Detect which cell encompasses the target text, then output its (x, y) center coordinate. 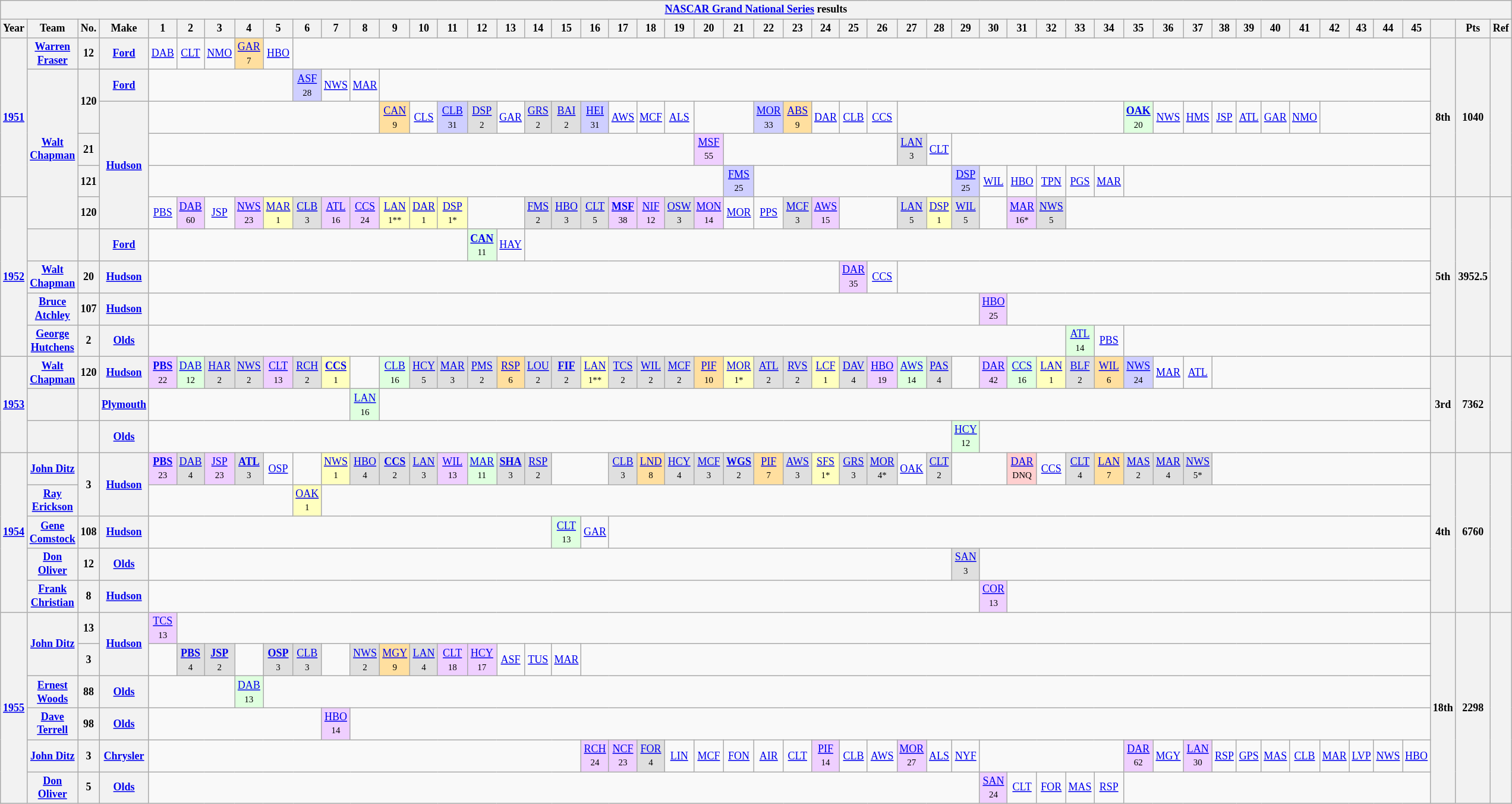
22 (768, 29)
ATL 2 (768, 373)
28 (939, 29)
DSP 1 (939, 213)
CAN 11 (482, 245)
1955 (14, 708)
DAR 42 (994, 373)
Ref (1501, 29)
15 (566, 29)
MGY 9 (395, 660)
CCS 2 (395, 469)
DAB 60 (190, 213)
GAR 7 (250, 54)
LAN 4 (424, 660)
AIR (768, 756)
PBS 23 (163, 469)
19 (679, 29)
LCF 1 (825, 373)
Pts (1473, 29)
NIF 12 (651, 213)
108 (89, 532)
Frank Christian (52, 596)
WIL (994, 181)
DAB 13 (250, 692)
CLB 31 (452, 117)
WGS 2 (739, 469)
98 (89, 724)
GRS 2 (538, 117)
AWS 14 (912, 373)
WIL 13 (452, 469)
OSW 3 (679, 213)
MAS 2 (1139, 469)
OSP (278, 469)
BAI 2 (566, 117)
COR 13 (994, 596)
TPN (1051, 181)
SAN 24 (994, 788)
PIF 14 (825, 756)
4th (1443, 532)
MSF 38 (623, 213)
107 (89, 309)
6 (307, 29)
DSP 1* (452, 213)
SHA 3 (511, 469)
HBO 25 (994, 309)
George Hutchens (52, 341)
14 (538, 29)
LVP (1361, 756)
9 (395, 29)
7362 (1473, 404)
RVS 2 (798, 373)
CCS 1 (336, 373)
NWS 23 (250, 213)
WIL 5 (965, 213)
ASF (511, 660)
DAR (825, 117)
23 (798, 29)
CLT 18 (452, 660)
LAN 16 (365, 404)
Warren Fraser (52, 54)
LAN 30 (1198, 756)
RSP 6 (511, 373)
Gene Comstock (52, 532)
DAR 1 (424, 213)
DAR 62 (1139, 756)
NWS 24 (1139, 373)
MGY (1168, 756)
CLS (424, 117)
TUS (538, 660)
FOR (1051, 788)
MOR 4* (882, 469)
18 (651, 29)
MAR 4 (1168, 469)
NWS 5 (1051, 213)
34 (1109, 29)
ATL 3 (250, 469)
HBO 3 (566, 213)
18th (1443, 708)
FIF 2 (566, 373)
HBO 19 (882, 373)
PMS 2 (482, 373)
17 (623, 29)
DAB (163, 54)
MAR 11 (482, 469)
25 (853, 29)
44 (1388, 29)
MAR 3 (452, 373)
AWS 15 (825, 213)
HCY 5 (424, 373)
MAR 1 (278, 213)
43 (1361, 29)
LOU 2 (538, 373)
33 (1080, 29)
HEI 31 (596, 117)
4 (250, 29)
6760 (1473, 532)
LAN 1 (1051, 373)
MOR (739, 213)
CLT 5 (596, 213)
CCS 24 (365, 213)
8th (1443, 117)
CLT 2 (939, 469)
DAB 4 (190, 469)
CCS 16 (1022, 373)
1954 (14, 532)
32 (1051, 29)
1 (163, 29)
29 (965, 29)
PBS 4 (190, 660)
TCS 2 (623, 373)
Ray Erickson (52, 500)
OAK (912, 469)
DAB 12 (190, 373)
MSF 55 (708, 149)
NWS 1 (336, 469)
26 (882, 29)
ATL 14 (1080, 341)
121 (89, 181)
GPS (1249, 756)
PGS (1080, 181)
HAY (511, 245)
37 (1198, 29)
35 (1139, 29)
Plymouth (124, 404)
OAK 1 (307, 500)
MON 14 (708, 213)
LAN 5 (912, 213)
MOR 1* (739, 373)
RCH 24 (596, 756)
DSP 2 (482, 117)
DAR 35 (853, 277)
3952.5 (1473, 277)
7 (336, 29)
CLT 4 (1080, 469)
OAK 20 (1139, 117)
ATL 16 (336, 213)
1040 (1473, 117)
38 (1224, 29)
MCF 2 (679, 373)
1951 (14, 117)
24 (825, 29)
40 (1275, 29)
HMS (1198, 117)
GRS 3 (853, 469)
NWS 5* (1198, 469)
CAN 9 (395, 117)
42 (1334, 29)
LIN (679, 756)
88 (89, 692)
FMS 25 (739, 181)
RSP 2 (538, 469)
NYF (965, 756)
11 (452, 29)
3rd (1443, 404)
PIF 10 (708, 373)
LND 8 (651, 469)
HBO 14 (336, 724)
MAR 16* (1022, 213)
PBS 22 (163, 373)
HBO 4 (365, 469)
DAR DNQ (1022, 469)
5th (1443, 277)
NCF 23 (623, 756)
Bruce Atchley (52, 309)
30 (994, 29)
PIF 7 (768, 469)
BLF 2 (1080, 373)
No. (89, 29)
HCY 17 (482, 660)
PAS 4 (939, 373)
RCH 2 (307, 373)
NASCAR Grand National Series results (756, 10)
Make (124, 29)
TCS 13 (163, 628)
1953 (14, 404)
JSP 23 (220, 469)
10 (424, 29)
MOR 33 (768, 117)
DSP 25 (965, 181)
HCY 4 (679, 469)
1952 (14, 277)
AWS 3 (798, 469)
HCY 12 (965, 436)
36 (1168, 29)
Dave Terrell (52, 724)
27 (912, 29)
FOR 4 (651, 756)
Chrysler (124, 756)
39 (1249, 29)
Year (14, 29)
16 (596, 29)
JSP 2 (220, 660)
MOR 27 (912, 756)
2298 (1473, 708)
ASF 28 (307, 86)
PPS (768, 213)
FMS 2 (538, 213)
LAN 7 (1109, 469)
ABS 9 (798, 117)
31 (1022, 29)
Ernest Woods (52, 692)
41 (1305, 29)
FON (739, 756)
OSP 3 (278, 660)
HAR 2 (220, 373)
CLB 16 (395, 373)
Team (52, 29)
DAV 4 (853, 373)
45 (1417, 29)
WIL 6 (1109, 373)
SFS 1* (825, 469)
WIL 2 (651, 373)
SAN 3 (965, 564)
